Return [x, y] of the center of cell containing provided text 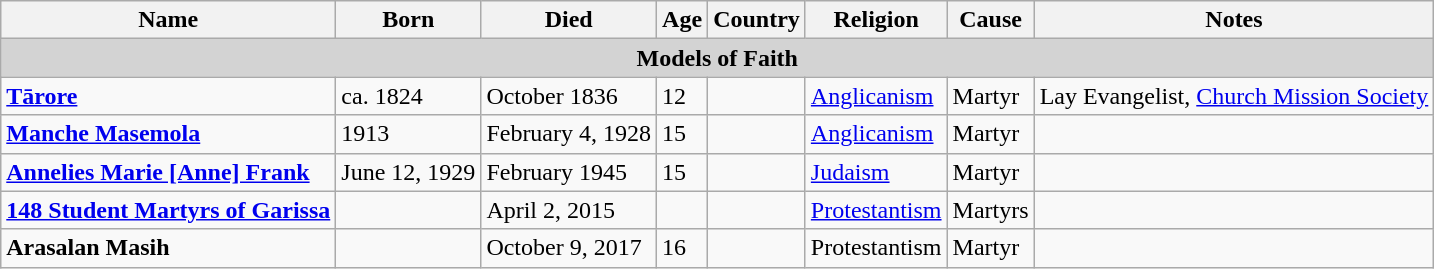
Arasalan Masih [168, 248]
Annelies Marie [Anne] Frank [168, 172]
Cause [990, 20]
Age [682, 20]
Country [757, 20]
ca. 1824 [408, 96]
April 2, 2015 [569, 210]
148 Student Martyrs of Garissa [168, 210]
Tārore [168, 96]
October 9, 2017 [569, 248]
Models of Faith [718, 58]
Martyrs [990, 210]
Manche Masemola [168, 134]
February 4, 1928 [569, 134]
June 12, 1929 [408, 172]
Died [569, 20]
12 [682, 96]
16 [682, 248]
Notes [1234, 20]
February 1945 [569, 172]
Judaism [876, 172]
October 1836 [569, 96]
Name [168, 20]
Born [408, 20]
Lay Evangelist, Church Mission Society [1234, 96]
Religion [876, 20]
1913 [408, 134]
